Extract the (X, Y) coordinate from the center of the cell holding the provided text.  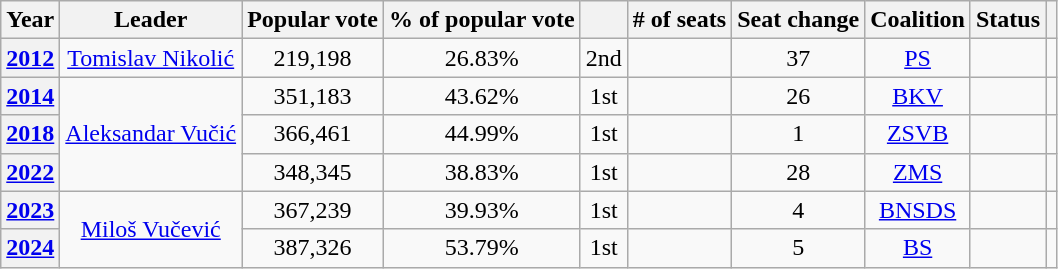
ZSVB (918, 134)
Seat change (798, 20)
43.62% (482, 96)
2022 (30, 172)
44.99% (482, 134)
1 (798, 134)
387,326 (313, 248)
38.83% (482, 172)
Year (30, 20)
Leader (151, 20)
2023 (30, 210)
2024 (30, 248)
Aleksandar Vučić (151, 134)
2nd (604, 58)
2018 (30, 134)
28 (798, 172)
BS (918, 248)
4 (798, 210)
37 (798, 58)
% of popular vote (482, 20)
Miloš Vučević (151, 229)
Coalition (918, 20)
PS (918, 58)
367,239 (313, 210)
39.93% (482, 210)
348,345 (313, 172)
Popular vote (313, 20)
BNSDS (918, 210)
5 (798, 248)
2014 (30, 96)
# of seats (679, 20)
BKV (918, 96)
219,198 (313, 58)
2012 (30, 58)
26 (798, 96)
26.83% (482, 58)
Status (1008, 20)
Tomislav Nikolić (151, 58)
53.79% (482, 248)
ZMS (918, 172)
351,183 (313, 96)
366,461 (313, 134)
